Return (x, y) of the center of cell containing provided text 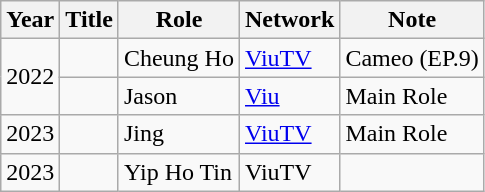
Cheung Ho (178, 58)
Network (289, 20)
Note (412, 20)
Jason (178, 96)
2022 (30, 77)
Cameo (EP.9) (412, 58)
Jing (178, 134)
Yip Ho Tin (178, 172)
Year (30, 20)
Title (90, 20)
Role (178, 20)
Viu (289, 96)
